From the cell containing the given text, extract its center point as [X, Y] coordinate. 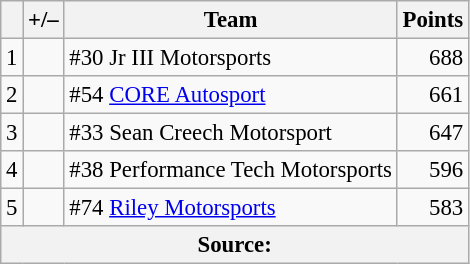
Source: [235, 245]
661 [432, 95]
5 [12, 208]
#74 Riley Motorsports [230, 208]
2 [12, 95]
#54 CORE Autosport [230, 95]
Points [432, 20]
3 [12, 133]
583 [432, 208]
688 [432, 58]
596 [432, 170]
#30 Jr III Motorsports [230, 58]
647 [432, 133]
#33 Sean Creech Motorsport [230, 133]
+/– [44, 20]
Team [230, 20]
#38 Performance Tech Motorsports [230, 170]
1 [12, 58]
4 [12, 170]
